Determine the [X, Y] coordinate at the center of the cell enclosing the given text.  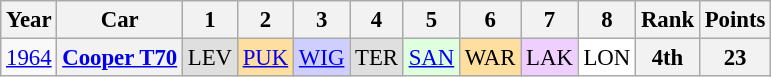
Points [734, 20]
5 [431, 20]
7 [550, 20]
SAN [431, 58]
4 [377, 20]
LEV [210, 58]
LON [606, 58]
Cooper T70 [120, 58]
WIG [322, 58]
8 [606, 20]
PUK [265, 58]
Car [120, 20]
6 [490, 20]
Rank [668, 20]
1964 [29, 58]
WAR [490, 58]
3 [322, 20]
1 [210, 20]
TER [377, 58]
Year [29, 20]
23 [734, 58]
2 [265, 20]
LAK [550, 58]
4th [668, 58]
